Identify which cell holds the provided text, then report its (x, y) central coordinate. 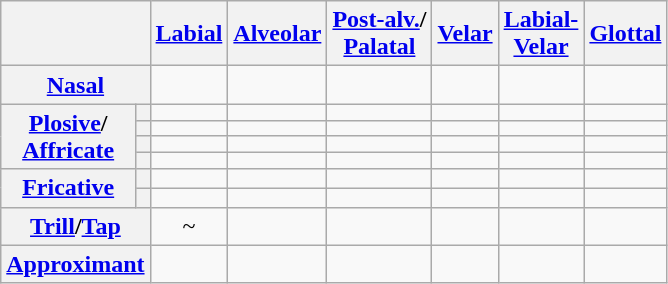
Approximant (76, 264)
Nasal (76, 85)
Trill/Tap (76, 226)
Fricative (68, 188)
Velar (465, 34)
Alveolar (278, 34)
Glottal (626, 34)
Labial-Velar (541, 34)
Post-alv./Palatal (380, 34)
Labial (189, 34)
~ (189, 226)
Plosive/Affricate (68, 136)
